Find where the given text appears and provide that cell's center as [x, y] coordinate. 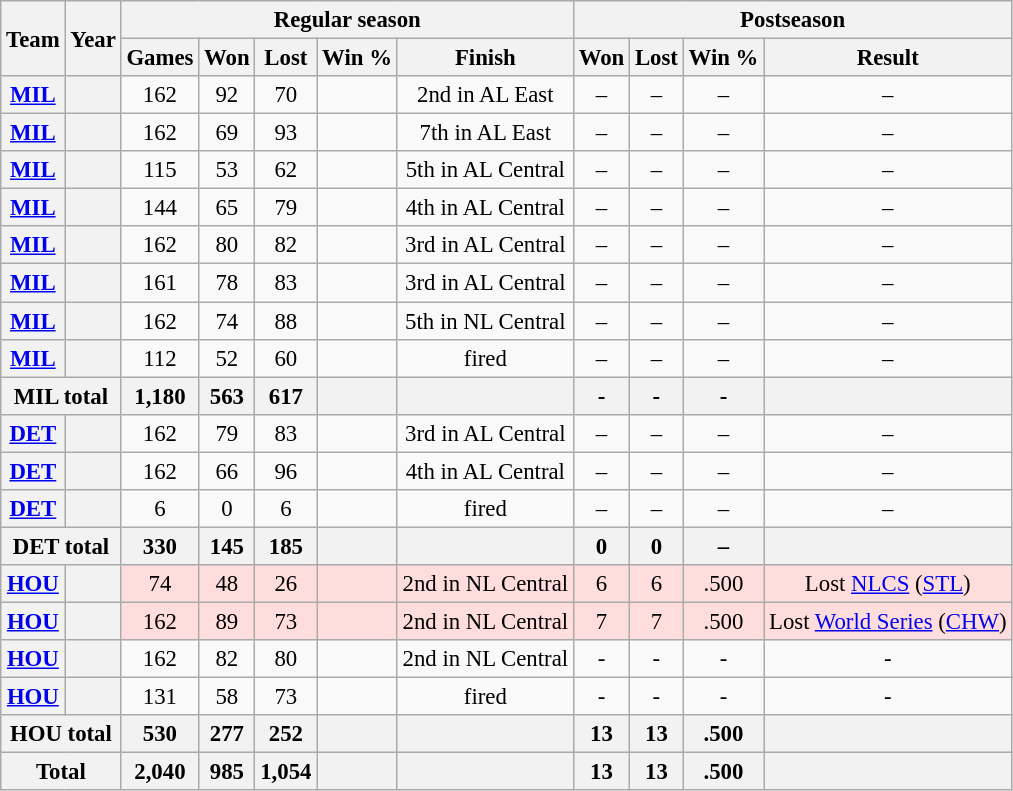
Regular season [347, 20]
60 [286, 358]
161 [160, 283]
Postseason [792, 20]
5th in NL Central [485, 321]
DET total [61, 546]
89 [227, 621]
112 [160, 358]
144 [160, 208]
58 [227, 697]
65 [227, 208]
Team [33, 38]
48 [227, 584]
Finish [485, 58]
2nd in AL East [485, 95]
1,054 [286, 772]
88 [286, 321]
145 [227, 546]
563 [227, 396]
185 [286, 546]
131 [160, 697]
5th in AL Central [485, 170]
70 [286, 95]
7th in AL East [485, 133]
Year [93, 38]
69 [227, 133]
26 [286, 584]
1,180 [160, 396]
252 [286, 734]
78 [227, 283]
Lost World Series (CHW) [888, 621]
2,040 [160, 772]
Result [888, 58]
985 [227, 772]
115 [160, 170]
96 [286, 471]
Lost NLCS (STL) [888, 584]
330 [160, 546]
53 [227, 170]
Games [160, 58]
MIL total [61, 396]
530 [160, 734]
52 [227, 358]
92 [227, 95]
HOU total [61, 734]
66 [227, 471]
277 [227, 734]
93 [286, 133]
62 [286, 170]
617 [286, 396]
Total [61, 772]
